Locate the cell with the specified text and output its [X, Y] center coordinate. 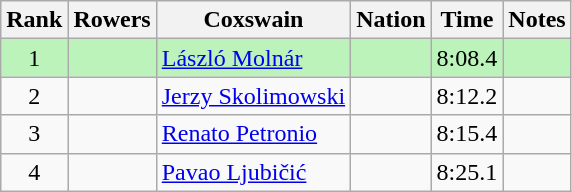
2 [34, 96]
8:25.1 [467, 172]
Renato Petronio [253, 134]
Notes [537, 20]
László Molnár [253, 58]
8:12.2 [467, 96]
Jerzy Skolimowski [253, 96]
8:08.4 [467, 58]
4 [34, 172]
Rowers [112, 20]
8:15.4 [467, 134]
Coxswain [253, 20]
Rank [34, 20]
Pavao Ljubičić [253, 172]
Nation [391, 20]
Time [467, 20]
3 [34, 134]
1 [34, 58]
